Return [x, y] of the center of cell containing provided text 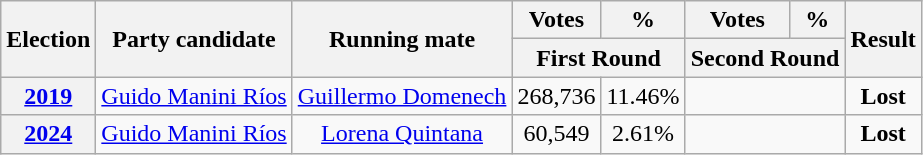
11.46% [643, 96]
Guillermo Domenech [402, 96]
2.61% [643, 134]
2024 [48, 134]
2019 [48, 96]
Result [883, 39]
First Round [598, 58]
Party candidate [194, 39]
Lorena Quintana [402, 134]
Running mate [402, 39]
Election [48, 39]
268,736 [556, 96]
60,549 [556, 134]
Second Round [765, 58]
